Detect which cell encompasses the target text, then output its [x, y] center coordinate. 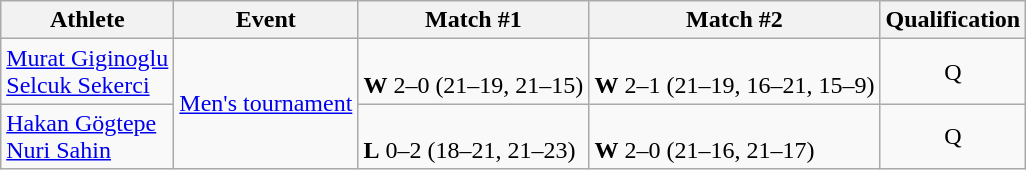
Qualification [953, 20]
W 2–0 (21–19, 21–15) [474, 72]
Event [266, 20]
Murat Giginoglu Selcuk Sekerci [88, 72]
Match #1 [474, 20]
W 2–0 (21–16, 21–17) [734, 136]
Match #2 [734, 20]
W 2–1 (21–19, 16–21, 15–9) [734, 72]
Hakan Gögtepe Nuri Sahin [88, 136]
L 0–2 (18–21, 21–23) [474, 136]
Athlete [88, 20]
Men's tournament [266, 104]
